For the text-containing cell, return its midpoint in [X, Y] coordinate format. 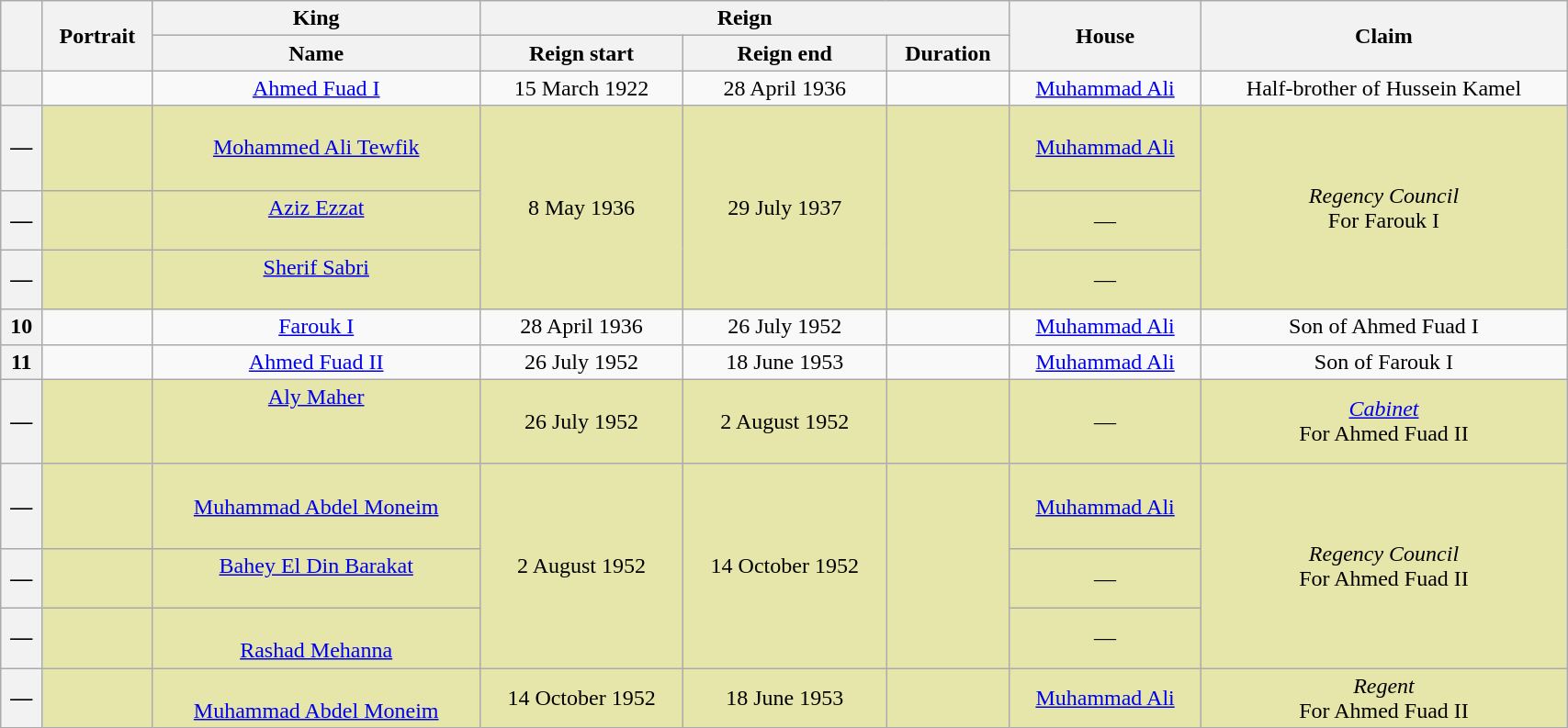
Aziz Ezzat [316, 220]
King [316, 18]
Ahmed Fuad I [316, 88]
Ahmed Fuad II [316, 362]
Regency CouncilFor Ahmed Fuad II [1383, 566]
Reign [744, 18]
Name [316, 53]
Duration [948, 53]
Bahey El Din Barakat [316, 578]
10 [22, 327]
House [1105, 36]
15 March 1922 [581, 88]
Regency CouncilFor Farouk I [1383, 207]
Son of Farouk I [1383, 362]
RegentFor Ahmed Fuad II [1383, 698]
8 May 1936 [581, 207]
Sherif Sabri [316, 279]
Rashad Mehanna [316, 637]
Aly Maher [316, 421]
Son of Ahmed Fuad I [1383, 327]
Half-brother of Hussein Kamel [1383, 88]
Reign end [784, 53]
Farouk I [316, 327]
11 [22, 362]
Portrait [97, 36]
29 July 1937 [784, 207]
Reign start [581, 53]
Mohammed Ali Tewfik [316, 148]
Claim [1383, 36]
CabinetFor Ahmed Fuad II [1383, 421]
